Provide the [X, Y] coordinate of the cell's center where the given text is located.  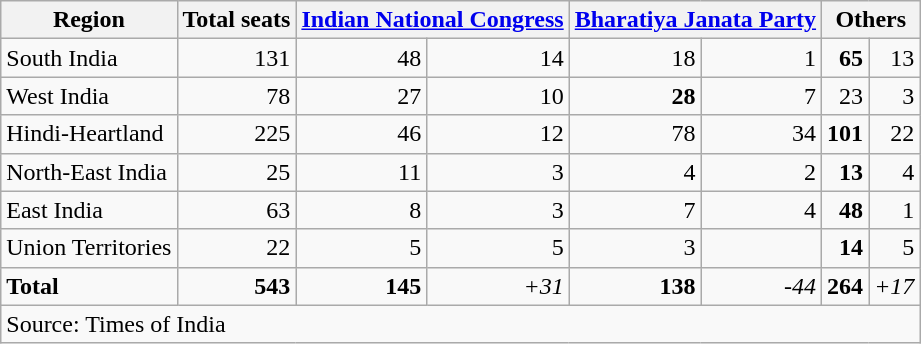
+17 [894, 286]
Total seats [236, 20]
-44 [762, 286]
Total [89, 286]
225 [236, 134]
543 [236, 286]
18 [635, 58]
264 [846, 286]
2 [762, 172]
46 [362, 134]
101 [846, 134]
27 [362, 96]
28 [635, 96]
Hindi-Heartland [89, 134]
10 [498, 96]
23 [846, 96]
34 [762, 134]
Bharatiya Janata Party [695, 20]
12 [498, 134]
11 [362, 172]
25 [236, 172]
East India [89, 210]
Others [871, 20]
West India [89, 96]
South India [89, 58]
Region [89, 20]
Indian National Congress [432, 20]
63 [236, 210]
8 [362, 210]
North-East India [89, 172]
138 [635, 286]
Source: Times of India [460, 324]
65 [846, 58]
145 [362, 286]
+31 [498, 286]
Union Territories [89, 248]
131 [236, 58]
